Extract the [X, Y] coordinate from the center of the cell holding the provided text.  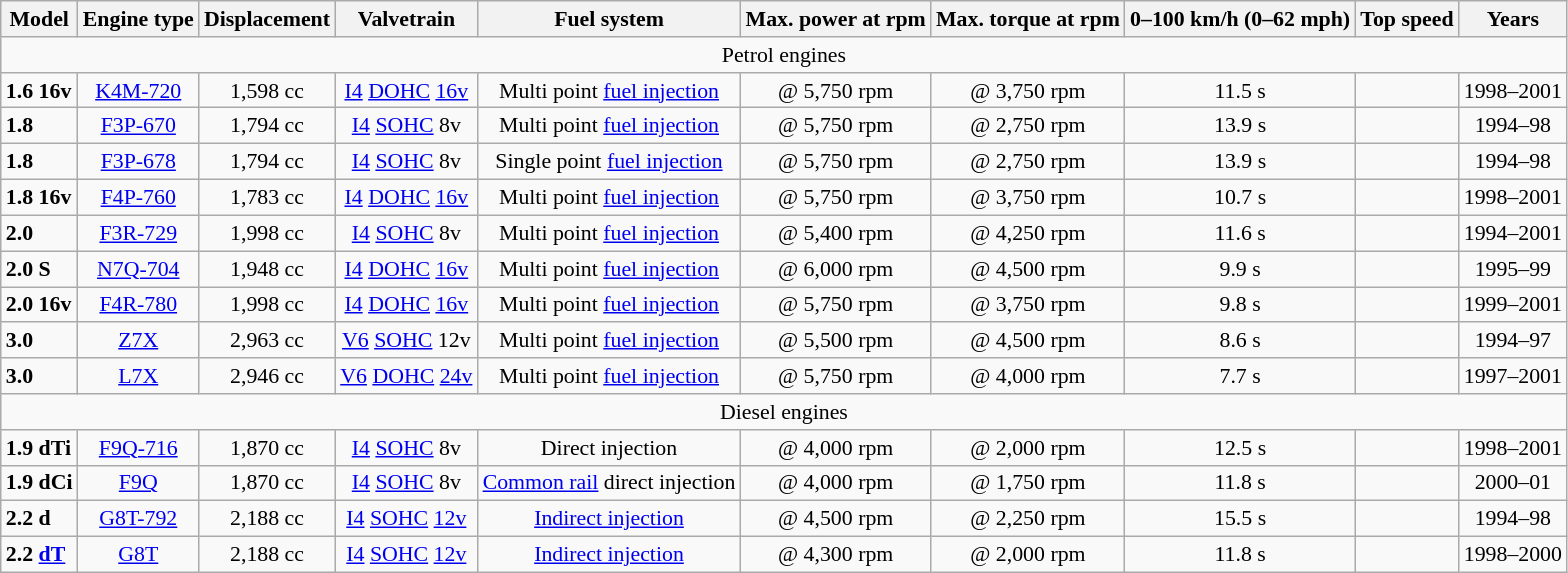
@ 5,400 rpm [835, 233]
1,948 cc [267, 268]
@ 5,500 rpm [835, 340]
2000–01 [1513, 483]
1997–2001 [1513, 375]
11.6 s [1240, 233]
2.2 dT [40, 554]
1,783 cc [267, 197]
F4R-780 [138, 304]
L7X [138, 375]
Max. torque at rpm [1028, 18]
1.8 16v [40, 197]
G8T-792 [138, 518]
V6 SOHC 12v [406, 340]
@ 2,250 rpm [1028, 518]
Direct injection [610, 447]
9.9 s [1240, 268]
@ 4,250 rpm [1028, 233]
0–100 km/h (0–62 mph) [1240, 18]
Max. power at rpm [835, 18]
F9Q [138, 483]
2.2 d [40, 518]
F9Q-716 [138, 447]
F3P-670 [138, 125]
Valvetrain [406, 18]
Z7X [138, 340]
1.9 dCi [40, 483]
Displacement [267, 18]
Engine type [138, 18]
1999–2001 [1513, 304]
K4M-720 [138, 90]
Top speed [1406, 18]
2.0 16v [40, 304]
Common rail direct injection [610, 483]
G8T [138, 554]
11.5 s [1240, 90]
@ 6,000 rpm [835, 268]
15.5 s [1240, 518]
N7Q-704 [138, 268]
8.6 s [1240, 340]
Fuel system [610, 18]
1995–99 [1513, 268]
2.0 [40, 233]
V6 DOHC 24v [406, 375]
Petrol engines [784, 54]
1.9 dTi [40, 447]
@ 1,750 rpm [1028, 483]
1994–2001 [1513, 233]
Single point fuel injection [610, 161]
2,963 cc [267, 340]
1,598 cc [267, 90]
F3P-678 [138, 161]
Diesel engines [784, 411]
@ 4,300 rpm [835, 554]
1994–97 [1513, 340]
2.0 S [40, 268]
Model [40, 18]
F4P-760 [138, 197]
7.7 s [1240, 375]
12.5 s [1240, 447]
1.6 16v [40, 90]
9.8 s [1240, 304]
1998–2000 [1513, 554]
10.7 s [1240, 197]
2,946 cc [267, 375]
Years [1513, 18]
F3R-729 [138, 233]
